Detect which cell encompasses the target text, then output its (x, y) center coordinate. 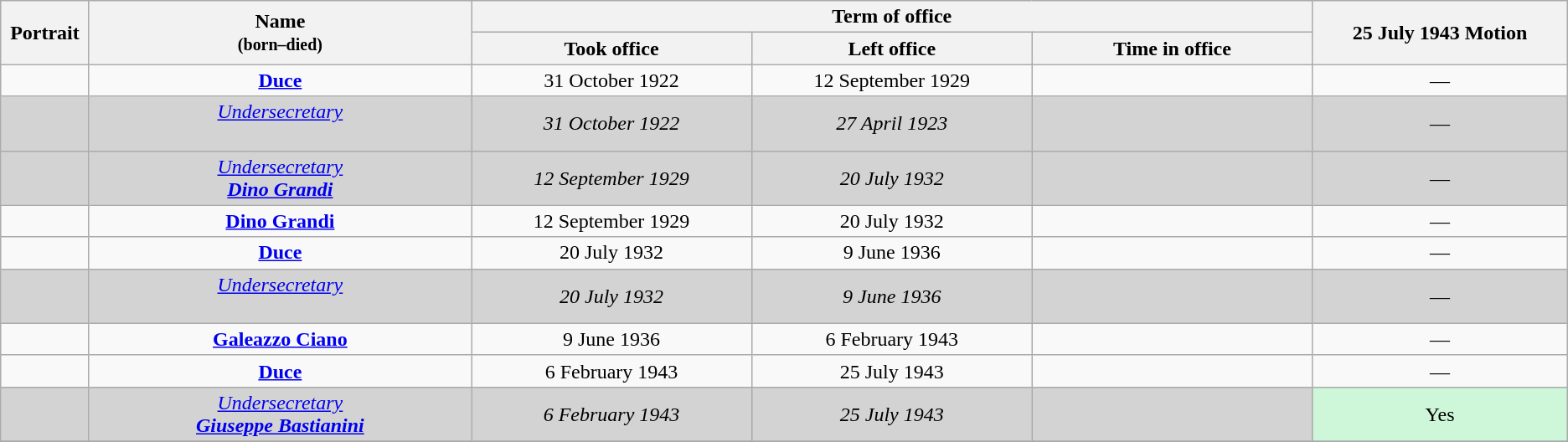
Dino Grandi (280, 221)
UndersecretaryGiuseppe Bastianini (280, 414)
UndersecretaryDino Grandi (280, 177)
Term of office (892, 17)
25 July 1943 Motion (1440, 33)
Left office (891, 49)
Name(born–died) (280, 33)
Took office (611, 49)
Yes (1440, 414)
Time in office (1173, 49)
Galeazzo Ciano (280, 339)
27 April 1923 (891, 124)
Portrait (45, 33)
